Find where the given text appears and provide that cell's center as [X, Y] coordinate. 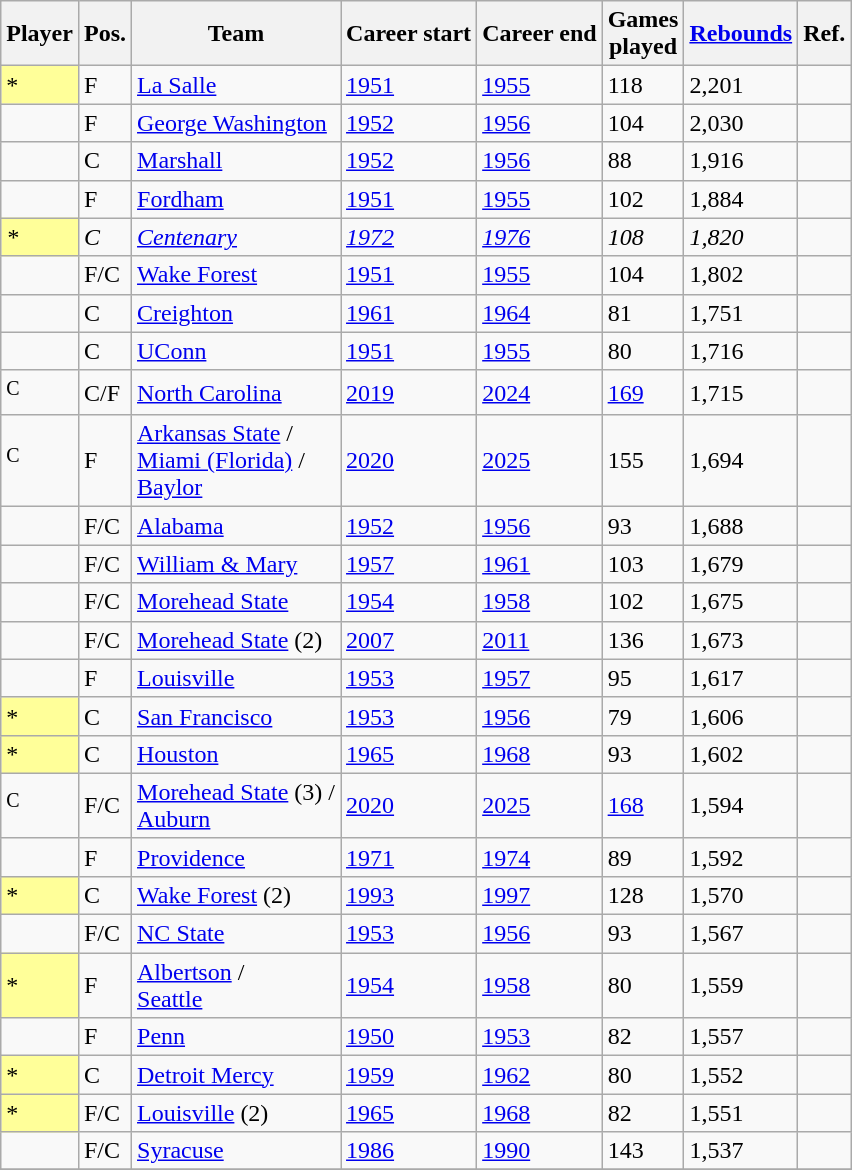
1,673 [741, 640]
1990 [540, 1151]
1,557 [741, 1037]
Houston [236, 754]
Louisville [236, 678]
Albertson /Seattle [236, 986]
1972 [409, 237]
1964 [540, 313]
136 [643, 640]
1959 [409, 1075]
118 [643, 85]
1,552 [741, 1075]
NC State [236, 934]
1,916 [741, 161]
1986 [409, 1151]
William & Mary [236, 564]
Alabama [236, 526]
1,602 [741, 754]
George Washington [236, 123]
1997 [540, 895]
1,820 [741, 237]
Rebounds [741, 34]
1,688 [741, 526]
1,716 [741, 351]
1,570 [741, 895]
1,884 [741, 199]
Fordham [236, 199]
169 [643, 392]
Gamesplayed [643, 34]
81 [643, 313]
Penn [236, 1037]
1,537 [741, 1151]
1976 [540, 237]
Pos. [104, 34]
1,606 [741, 716]
Player [40, 34]
1,694 [741, 461]
2019 [409, 392]
2,201 [741, 85]
Morehead State (3) /Auburn [236, 806]
Arkansas State /Miami (Florida) /Baylor [236, 461]
Morehead State (2) [236, 640]
Detroit Mercy [236, 1075]
155 [643, 461]
UConn [236, 351]
1,567 [741, 934]
1950 [409, 1037]
Marshall [236, 161]
Louisville (2) [236, 1113]
1,802 [741, 275]
79 [643, 716]
Wake Forest [236, 275]
2007 [409, 640]
1,715 [741, 392]
Wake Forest (2) [236, 895]
Centenary [236, 237]
2011 [540, 640]
2,030 [741, 123]
128 [643, 895]
Team [236, 34]
2024 [540, 392]
1,751 [741, 313]
1974 [540, 857]
1,679 [741, 564]
108 [643, 237]
La Salle [236, 85]
Career start [409, 34]
Creighton [236, 313]
103 [643, 564]
San Francisco [236, 716]
Ref. [824, 34]
Syracuse [236, 1151]
Career end [540, 34]
1,594 [741, 806]
C/F [104, 392]
95 [643, 678]
1,592 [741, 857]
1993 [409, 895]
1,617 [741, 678]
168 [643, 806]
1962 [540, 1075]
1971 [409, 857]
1,551 [741, 1113]
143 [643, 1151]
Morehead State [236, 602]
North Carolina [236, 392]
89 [643, 857]
1,559 [741, 986]
1,675 [741, 602]
88 [643, 161]
Providence [236, 857]
